Find where the given text appears and provide that cell's center as (X, Y) coordinate. 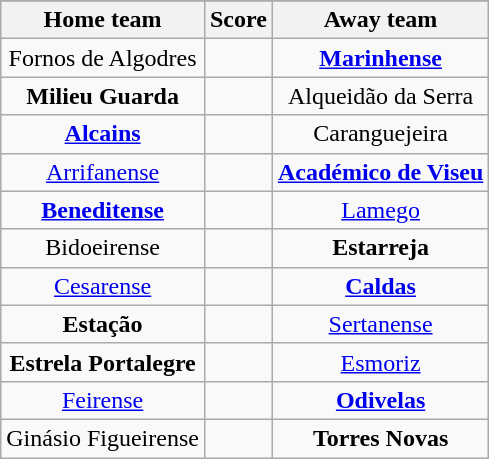
Esmoriz (380, 362)
Lamego (380, 210)
Bidoeirense (103, 248)
Arrifanense (103, 172)
Marinhense (380, 58)
Beneditense (103, 210)
Fornos de Algodres (103, 58)
Alcains (103, 134)
Caldas (380, 286)
Feirense (103, 400)
Home team (103, 20)
Ginásio Figueirense (103, 438)
Cesarense (103, 286)
Milieu Guarda (103, 96)
Caranguejeira (380, 134)
Sertanense (380, 324)
Académico de Viseu (380, 172)
Estarreja (380, 248)
Estrela Portalegre (103, 362)
Alqueidão da Serra (380, 96)
Odivelas (380, 400)
Score (238, 20)
Estação (103, 324)
Torres Novas (380, 438)
Away team (380, 20)
